Return (x, y) of the center of cell containing provided text 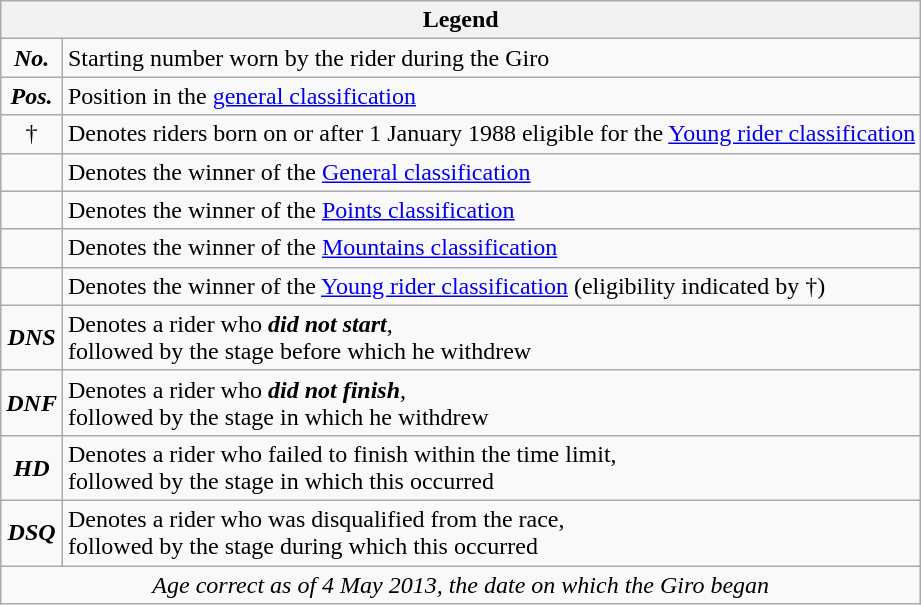
Denotes a rider who did not start,followed by the stage before which he withdrew (491, 338)
DNF (32, 402)
Denotes the winner of the Points classification (491, 210)
Position in the general classification (491, 96)
DSQ (32, 532)
DNS (32, 338)
Denotes the winner of the General classification (491, 172)
No. (32, 58)
Denotes riders born on or after 1 January 1988 eligible for the Young rider classification (491, 134)
Pos. (32, 96)
Starting number worn by the rider during the Giro (491, 58)
Denotes a rider who did not finish,followed by the stage in which he withdrew (491, 402)
Denotes a rider who failed to finish within the time limit,followed by the stage in which this occurred (491, 468)
Denotes a rider who was disqualified from the race,followed by the stage during which this occurred (491, 532)
† (32, 134)
Denotes the winner of the Mountains classification (491, 248)
HD (32, 468)
Legend (461, 20)
Age correct as of 4 May 2013, the date on which the Giro began (461, 585)
Denotes the winner of the Young rider classification (eligibility indicated by †) (491, 286)
